Scan for the cell matching the given text and deliver its (X, Y) coordinate at center. 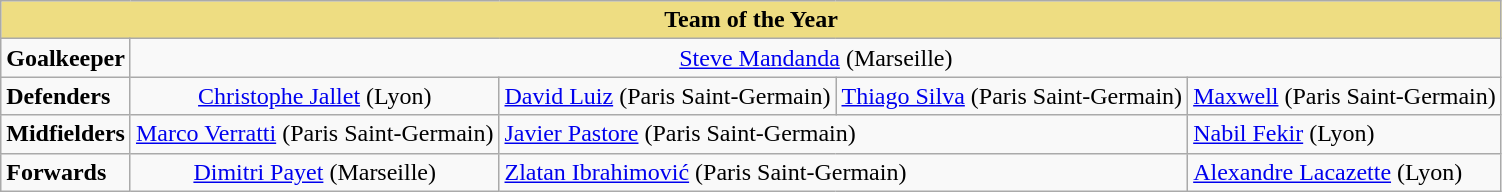
Maxwell (Paris Saint-Germain) (1345, 96)
Goalkeeper (66, 58)
Christophe Jallet (Lyon) (314, 96)
David Luiz (Paris Saint-Germain) (668, 96)
Team of the Year (752, 20)
Steve Mandanda (Marseille) (816, 58)
Nabil Fekir (Lyon) (1345, 134)
Thiago Silva (Paris Saint-Germain) (1012, 96)
Zlatan Ibrahimović (Paris Saint-Germain) (844, 172)
Defenders (66, 96)
Dimitri Payet (Marseille) (314, 172)
Javier Pastore (Paris Saint-Germain) (844, 134)
Marco Verratti (Paris Saint-Germain) (314, 134)
Forwards (66, 172)
Alexandre Lacazette (Lyon) (1345, 172)
Midfielders (66, 134)
